Scan for the cell matching the given text and deliver its (X, Y) coordinate at center. 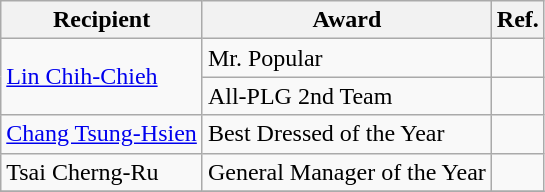
All-PLG 2nd Team (346, 96)
Mr. Popular (346, 58)
Best Dressed of the Year (346, 134)
General Manager of the Year (346, 172)
Tsai Cherng-Ru (102, 172)
Ref. (518, 20)
Award (346, 20)
Lin Chih-Chieh (102, 77)
Chang Tsung-Hsien (102, 134)
Recipient (102, 20)
